Find where the given text appears and provide that cell's center as (x, y) coordinate. 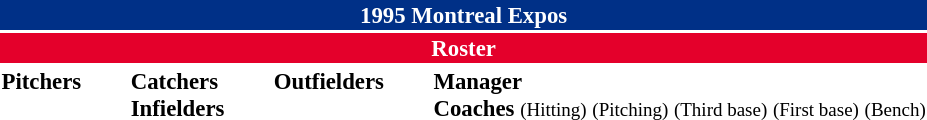
1995 Montreal Expos (464, 15)
Roster (464, 48)
